Detect which cell encompasses the target text, then output its [X, Y] center coordinate. 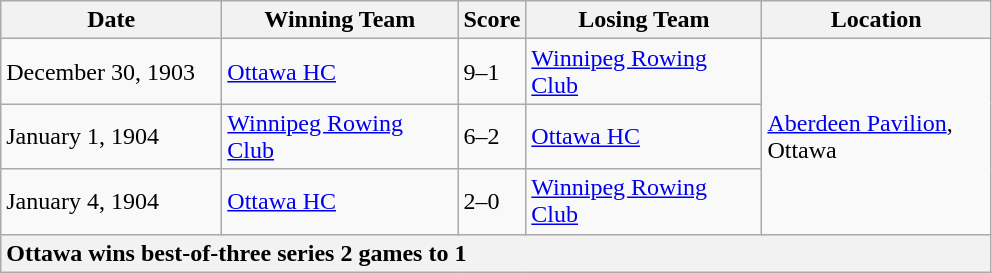
Score [492, 20]
December 30, 1903 [112, 72]
Location [876, 20]
January 1, 1904 [112, 136]
2–0 [492, 202]
Date [112, 20]
Winning Team [340, 20]
Losing Team [644, 20]
January 4, 1904 [112, 202]
9–1 [492, 72]
Ottawa wins best-of-three series 2 games to 1 [496, 253]
6–2 [492, 136]
Aberdeen Pavilion, Ottawa [876, 136]
